Capture the cell that displays the provided text and extract its (x, y) central coordinate. 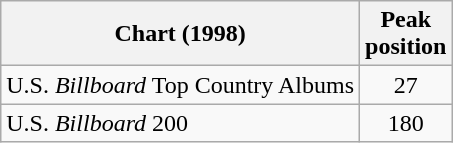
27 (406, 85)
U.S. Billboard Top Country Albums (180, 85)
U.S. Billboard 200 (180, 123)
Peakposition (406, 34)
180 (406, 123)
Chart (1998) (180, 34)
